Output the (x, y) coordinate of the center of the cell containing the given text.  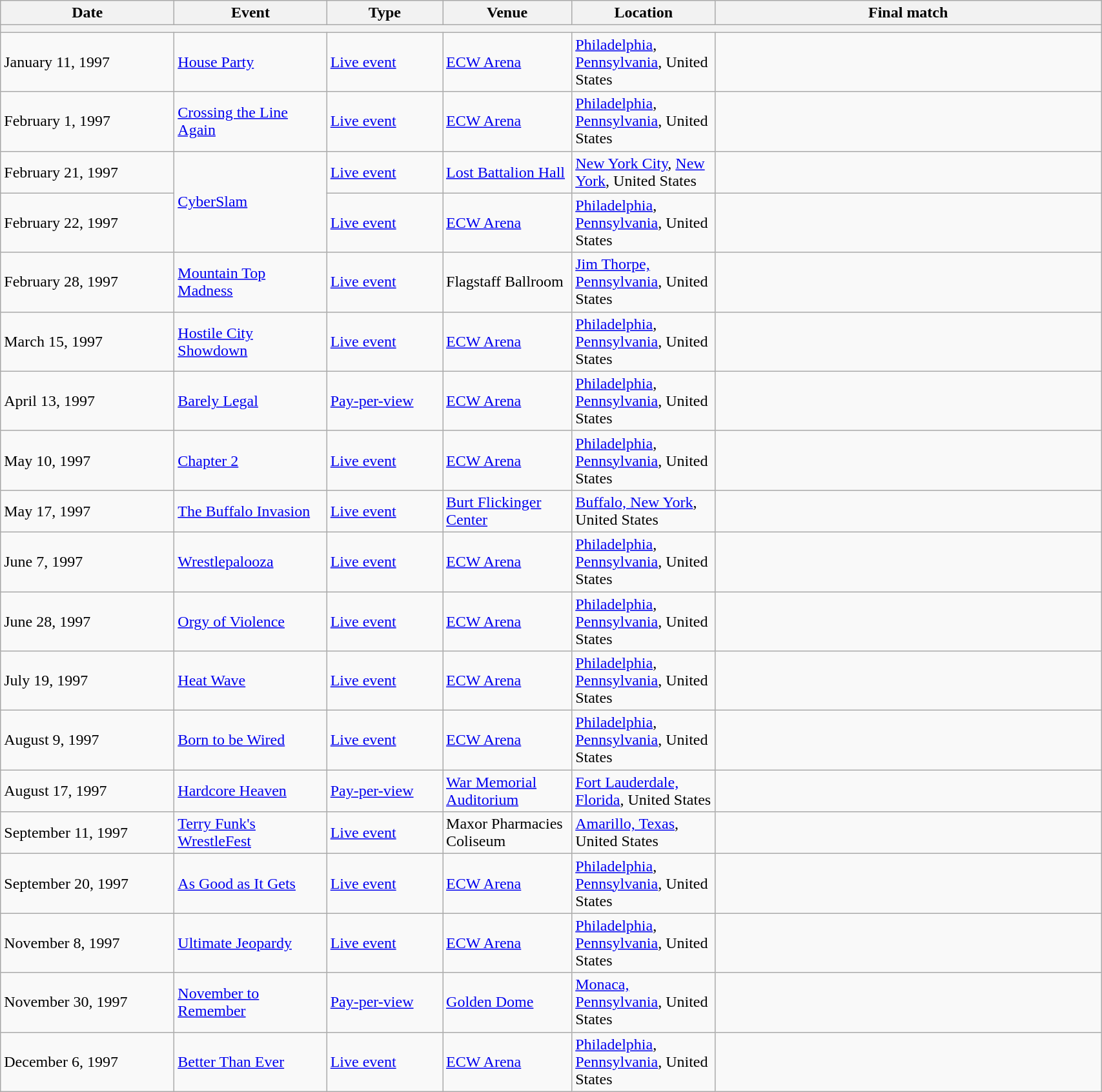
New York City, New York, United States (644, 172)
May 10, 1997 (88, 460)
Type (385, 13)
Location (644, 13)
Crossing the Line Again (250, 121)
Born to be Wired (250, 740)
Date (88, 13)
July 19, 1997 (88, 681)
Golden Dome (507, 1002)
August 9, 1997 (88, 740)
February 1, 1997 (88, 121)
Chapter 2 (250, 460)
War Memorial Auditorium (507, 791)
Lost Battalion Hall (507, 172)
Venue (507, 13)
Ultimate Jeopardy (250, 943)
CyberSlam (250, 201)
March 15, 1997 (88, 341)
Jim Thorpe, Pennsylvania, United States (644, 282)
June 7, 1997 (88, 561)
February 28, 1997 (88, 282)
January 11, 1997 (88, 62)
Monaca, Pennsylvania, United States (644, 1002)
Buffalo, New York, United States (644, 511)
Hostile City Showdown (250, 341)
May 17, 1997 (88, 511)
Better Than Ever (250, 1062)
December 6, 1997 (88, 1062)
House Party (250, 62)
Barely Legal (250, 401)
April 13, 1997 (88, 401)
Orgy of Violence (250, 621)
November 30, 1997 (88, 1002)
Heat Wave (250, 681)
Hardcore Heaven (250, 791)
August 17, 1997 (88, 791)
Fort Lauderdale, Florida, United States (644, 791)
November 8, 1997 (88, 943)
Terry Funk's WrestleFest (250, 833)
February 21, 1997 (88, 172)
Amarillo, Texas, United States (644, 833)
June 28, 1997 (88, 621)
November to Remember (250, 1002)
The Buffalo Invasion (250, 511)
February 22, 1997 (88, 223)
Wrestlepalooza (250, 561)
September 20, 1997 (88, 884)
Burt Flickinger Center (507, 511)
Event (250, 13)
As Good as It Gets (250, 884)
Maxor Pharmacies Coliseum (507, 833)
Mountain Top Madness (250, 282)
Flagstaff Ballroom (507, 282)
September 11, 1997 (88, 833)
Final match (908, 13)
